Output the (x, y) coordinate of the center of the cell containing the given text.  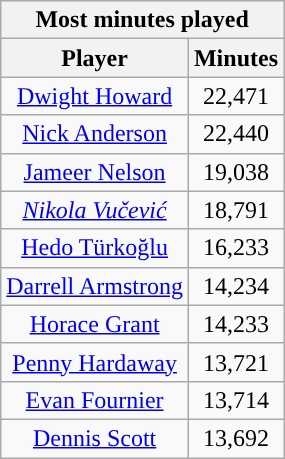
13,692 (236, 438)
13,714 (236, 400)
Jameer Nelson (95, 172)
Minutes (236, 58)
Nikola Vučević (95, 210)
Player (95, 58)
22,440 (236, 134)
14,233 (236, 324)
Evan Fournier (95, 400)
Hedo Türkoğlu (95, 248)
Horace Grant (95, 324)
Darrell Armstrong (95, 286)
13,721 (236, 362)
Dennis Scott (95, 438)
16,233 (236, 248)
Penny Hardaway (95, 362)
Dwight Howard (95, 96)
22,471 (236, 96)
19,038 (236, 172)
Nick Anderson (95, 134)
Most minutes played (142, 20)
18,791 (236, 210)
14,234 (236, 286)
